Pinpoint the cell where the given text exists, returning its [X, Y] midpoint coordinate. 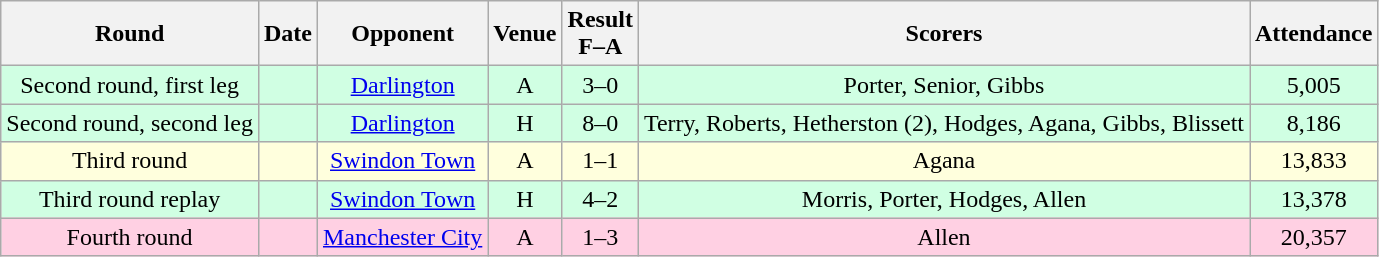
Agana [944, 161]
Date [288, 34]
Second round, second leg [130, 123]
13,378 [1314, 199]
Round [130, 34]
ResultF–A [600, 34]
Allen [944, 237]
Manchester City [402, 237]
1–1 [600, 161]
Porter, Senior, Gibbs [944, 85]
Morris, Porter, Hodges, Allen [944, 199]
Opponent [402, 34]
13,833 [1314, 161]
3–0 [600, 85]
1–3 [600, 237]
Fourth round [130, 237]
Third round [130, 161]
Attendance [1314, 34]
Third round replay [130, 199]
5,005 [1314, 85]
8–0 [600, 123]
20,357 [1314, 237]
4–2 [600, 199]
Second round, first leg [130, 85]
8,186 [1314, 123]
Terry, Roberts, Hetherston (2), Hodges, Agana, Gibbs, Blissett [944, 123]
Venue [525, 34]
Scorers [944, 34]
